Locate the cell with the specified text and output its [X, Y] center coordinate. 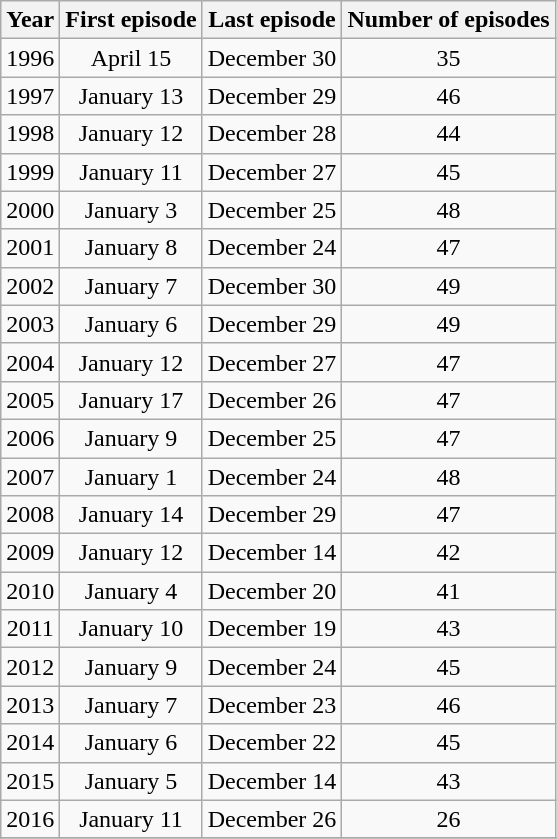
April 15 [131, 58]
January 14 [131, 515]
35 [448, 58]
2004 [30, 362]
2011 [30, 629]
2013 [30, 705]
January 3 [131, 210]
2006 [30, 438]
1997 [30, 96]
41 [448, 591]
Year [30, 20]
1998 [30, 134]
2009 [30, 553]
2007 [30, 477]
1999 [30, 172]
2012 [30, 667]
2016 [30, 819]
2001 [30, 248]
January 1 [131, 477]
26 [448, 819]
2014 [30, 743]
Last episode [272, 20]
December 20 [272, 591]
2008 [30, 515]
2015 [30, 781]
First episode [131, 20]
January 4 [131, 591]
January 13 [131, 96]
December 19 [272, 629]
2010 [30, 591]
2002 [30, 286]
January 5 [131, 781]
Number of episodes [448, 20]
2000 [30, 210]
January 10 [131, 629]
January 8 [131, 248]
December 23 [272, 705]
January 17 [131, 400]
42 [448, 553]
2003 [30, 324]
December 22 [272, 743]
44 [448, 134]
December 28 [272, 134]
2005 [30, 400]
1996 [30, 58]
